Determine the [X, Y] coordinate at the center of the cell enclosing the given text.  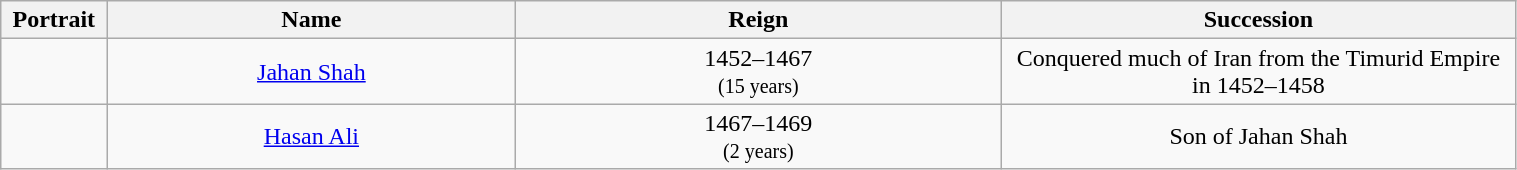
Son of Jahan Shah [1258, 136]
Jahan Shah [312, 72]
Name [312, 20]
Portrait [54, 20]
1467–1469(2 years) [758, 136]
Conquered much of Iran from the Timurid Empire in 1452–1458 [1258, 72]
Succession [1258, 20]
Hasan Ali [312, 136]
Reign [758, 20]
1452–1467(15 years) [758, 72]
